Extract the [X, Y] coordinate from the center of the cell holding the provided text.  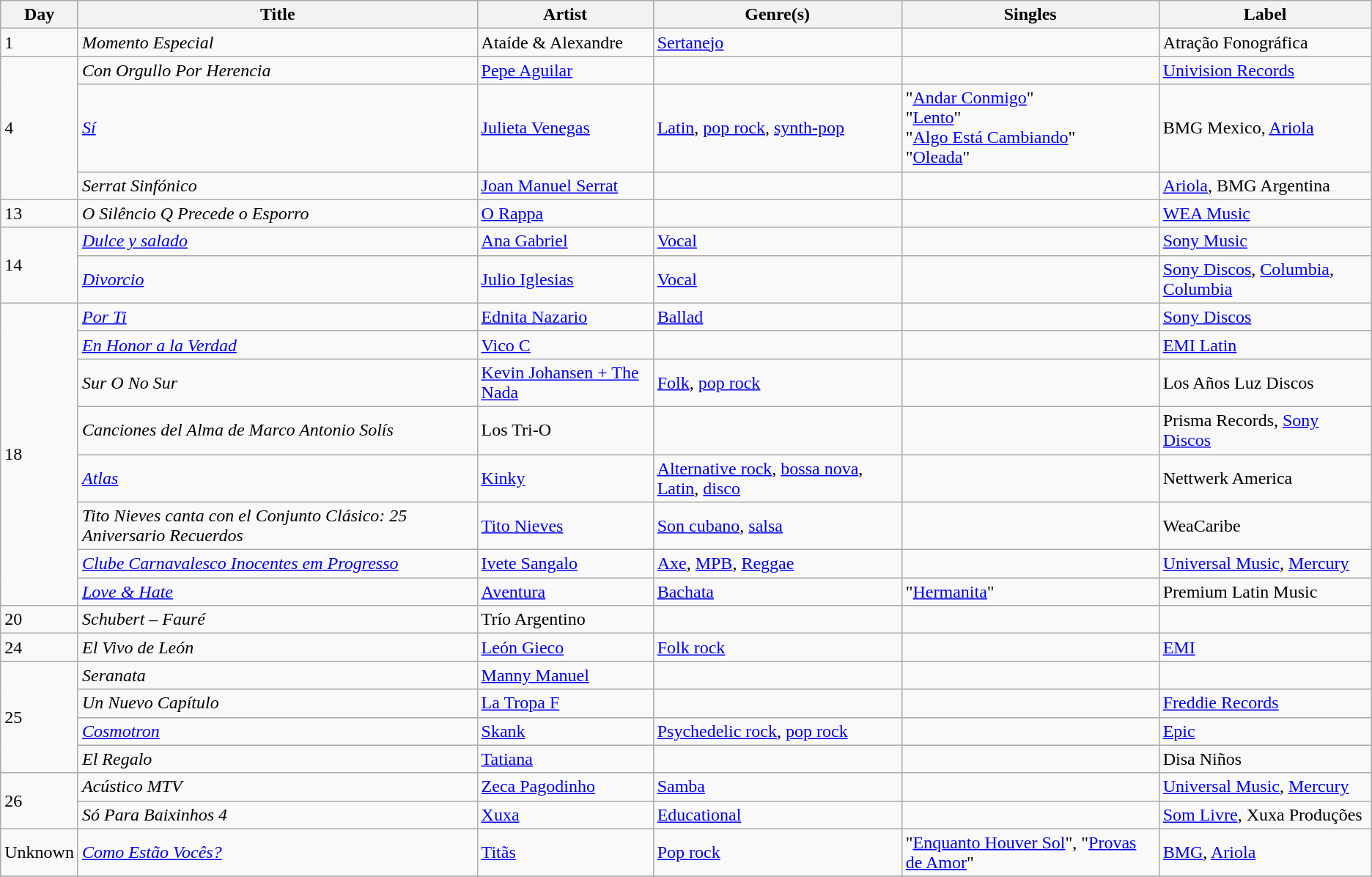
Axe, MPB, Reggae [777, 564]
"Hermanita" [1030, 592]
Kevin Johansen + The Nada [565, 383]
Joan Manuel Serrat [565, 186]
20 [40, 620]
Cosmotron [277, 731]
25 [40, 717]
Alternative rock, bossa nova, Latin, disco [777, 478]
Genre(s) [777, 15]
Sur O No Sur [277, 383]
4 [40, 128]
Atração Fonográfica [1265, 43]
Momento Especial [277, 43]
Love & Hate [277, 592]
Sony Music [1265, 241]
O Silêncio Q Precede o Esporro [277, 213]
Vico C [565, 345]
Tito Nieves canta con el Conjunto Clásico: 25 Aniversario Recuerdos [277, 526]
Por Ti [277, 317]
En Honor a la Verdad [277, 345]
Atlas [277, 478]
BMG, Ariola [1265, 852]
WEA Music [1265, 213]
Los Años Luz Discos [1265, 383]
Ivete Sangalo [565, 564]
1 [40, 43]
Clube Carnavalesco Inocentes em Progresso [277, 564]
"Andar Conmigo""Lento""Algo Está Cambiando""Oleada" [1030, 128]
Acústico MTV [277, 787]
Som Livre, Xuxa Produções [1265, 815]
Divorcio [277, 279]
Con Orgullo Por Herencia [277, 70]
WeaCaribe [1265, 526]
Ana Gabriel [565, 241]
Premium Latin Music [1265, 592]
Univision Records [1265, 70]
Sertanejo [777, 43]
18 [40, 454]
Ballad [777, 317]
Julieta Venegas [565, 128]
Los Tri-O [565, 430]
León Gieco [565, 647]
Zeca Pagodinho [565, 787]
El Regalo [277, 759]
Artist [565, 15]
Psychedelic rock, pop rock [777, 731]
Pepe Aguilar [565, 70]
EMI Latin [1265, 345]
Como Estão Vocês? [277, 852]
Nettwerk America [1265, 478]
Samba [777, 787]
Freddie Records [1265, 703]
O Rappa [565, 213]
Ednita Nazario [565, 317]
Disa Niños [1265, 759]
Sony Discos [1265, 317]
Só Para Baixinhos 4 [277, 815]
Educational [777, 815]
Trío Argentino [565, 620]
Xuxa [565, 815]
Prisma Records, Sony Discos [1265, 430]
Ataíde & Alexandre [565, 43]
Julio Iglesias [565, 279]
Manny Manuel [565, 675]
Folk, pop rock [777, 383]
24 [40, 647]
Title [277, 15]
Serrat Sinfónico [277, 186]
Pop rock [777, 852]
14 [40, 265]
La Tropa F [565, 703]
13 [40, 213]
Bachata [777, 592]
Son cubano, salsa [777, 526]
Folk rock [777, 647]
Canciones del Alma de Marco Antonio Solís [277, 430]
Schubert – Fauré [277, 620]
Label [1265, 15]
Ariola, BMG Argentina [1265, 186]
Tito Nieves [565, 526]
BMG Mexico, Ariola [1265, 128]
Singles [1030, 15]
Aventura [565, 592]
Day [40, 15]
Seranata [277, 675]
Kinky [565, 478]
"Enquanto Houver Sol", "Provas de Amor" [1030, 852]
Tatiana [565, 759]
EMI [1265, 647]
El Vivo de León [277, 647]
Sí [277, 128]
26 [40, 801]
Titãs [565, 852]
Un Nuevo Capítulo [277, 703]
Dulce y salado [277, 241]
Epic [1265, 731]
Skank [565, 731]
Unknown [40, 852]
Sony Discos, Columbia, Columbia [1265, 279]
Latin, pop rock, synth-pop [777, 128]
